Capture the cell that displays the provided text and extract its (x, y) central coordinate. 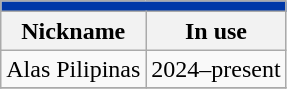
In use (216, 31)
Nickname (74, 31)
Alas Pilipinas (74, 69)
2024–present (216, 69)
